Capture the cell that displays the provided text and extract its [X, Y] central coordinate. 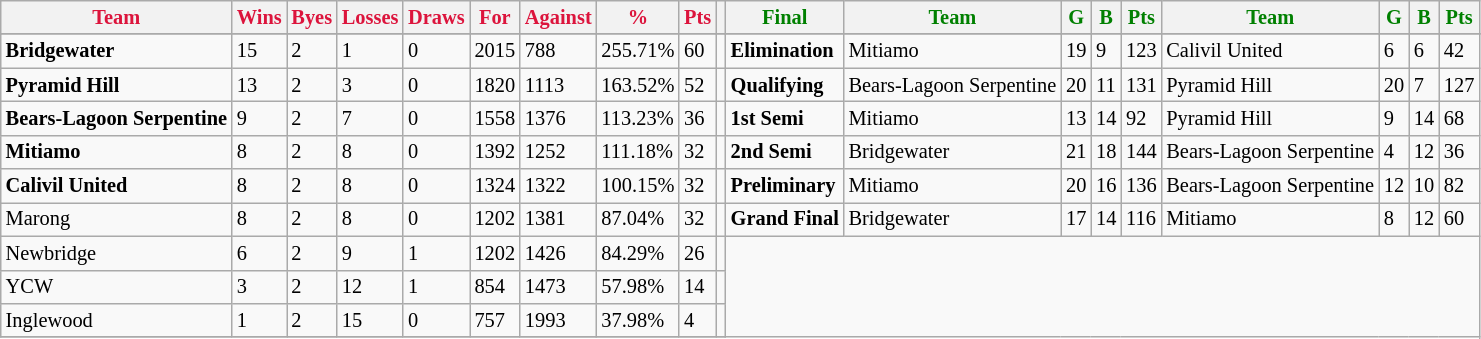
116 [1141, 219]
% [638, 17]
111.18% [638, 152]
Wins [260, 17]
For [495, 17]
131 [1141, 85]
Byes [311, 17]
21 [1076, 152]
16 [1106, 186]
1381 [558, 219]
1st Semi [785, 118]
52 [698, 85]
1426 [558, 253]
144 [1141, 152]
68 [1459, 118]
163.52% [638, 85]
136 [1141, 186]
1113 [558, 85]
37.98% [638, 320]
123 [1141, 51]
113.23% [638, 118]
1473 [558, 287]
2nd Semi [785, 152]
18 [1106, 152]
84.29% [638, 253]
Inglewood [116, 320]
11 [1106, 85]
10 [1424, 186]
100.15% [638, 186]
Draws [436, 17]
YCW [116, 287]
17 [1076, 219]
Final [785, 17]
Marong [116, 219]
255.71% [638, 51]
1322 [558, 186]
1252 [558, 152]
2015 [495, 51]
Preliminary [785, 186]
788 [558, 51]
1558 [495, 118]
82 [1459, 186]
1392 [495, 152]
1324 [495, 186]
92 [1141, 118]
19 [1076, 51]
757 [495, 320]
127 [1459, 85]
Qualifying [785, 85]
87.04% [638, 219]
Grand Final [785, 219]
Losses [370, 17]
Elimination [785, 51]
1993 [558, 320]
1376 [558, 118]
1820 [495, 85]
42 [1459, 51]
854 [495, 287]
Newbridge [116, 253]
Against [558, 17]
57.98% [638, 287]
26 [698, 253]
